Locate the cell with the specified text and output its [X, Y] center coordinate. 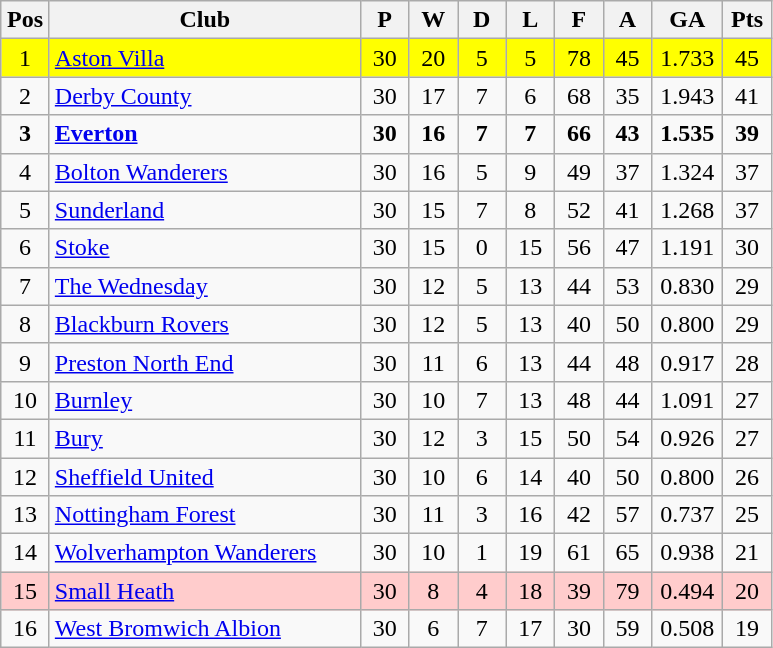
The Wednesday [204, 286]
43 [628, 134]
25 [748, 515]
61 [580, 553]
53 [628, 286]
Small Heath [204, 591]
Sunderland [204, 210]
28 [748, 362]
47 [628, 248]
Club [204, 20]
1.091 [688, 400]
78 [580, 58]
1.324 [688, 172]
Preston North End [204, 362]
Aston Villa [204, 58]
Stoke [204, 248]
1.535 [688, 134]
0.917 [688, 362]
0.508 [688, 629]
65 [628, 553]
18 [530, 591]
49 [580, 172]
0.737 [688, 515]
Nottingham Forest [204, 515]
Derby County [204, 96]
1.943 [688, 96]
59 [628, 629]
Bolton Wanderers [204, 172]
Wolverhampton Wanderers [204, 553]
68 [580, 96]
L [530, 20]
West Bromwich Albion [204, 629]
A [628, 20]
2 [26, 96]
52 [580, 210]
F [580, 20]
1.733 [688, 58]
56 [580, 248]
1.268 [688, 210]
79 [628, 591]
54 [628, 438]
0 [482, 248]
1.191 [688, 248]
0.926 [688, 438]
0.830 [688, 286]
D [482, 20]
Everton [204, 134]
26 [748, 477]
35 [628, 96]
0.494 [688, 591]
Sheffield United [204, 477]
42 [580, 515]
57 [628, 515]
Pts [748, 20]
Blackburn Rovers [204, 324]
0.938 [688, 553]
W [434, 20]
Pos [26, 20]
21 [748, 553]
Burnley [204, 400]
Bury [204, 438]
P [384, 20]
66 [580, 134]
GA [688, 20]
